Search for the cell housing the specified text and yield its [x, y] center coordinate. 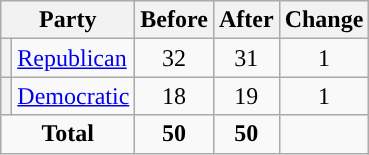
Party [68, 20]
31 [246, 58]
Total [68, 134]
Change [324, 20]
Democratic [74, 96]
Before [174, 20]
19 [246, 96]
32 [174, 58]
After [246, 20]
Republican [74, 58]
18 [174, 96]
